Locate the cell with the specified text and output its (x, y) center coordinate. 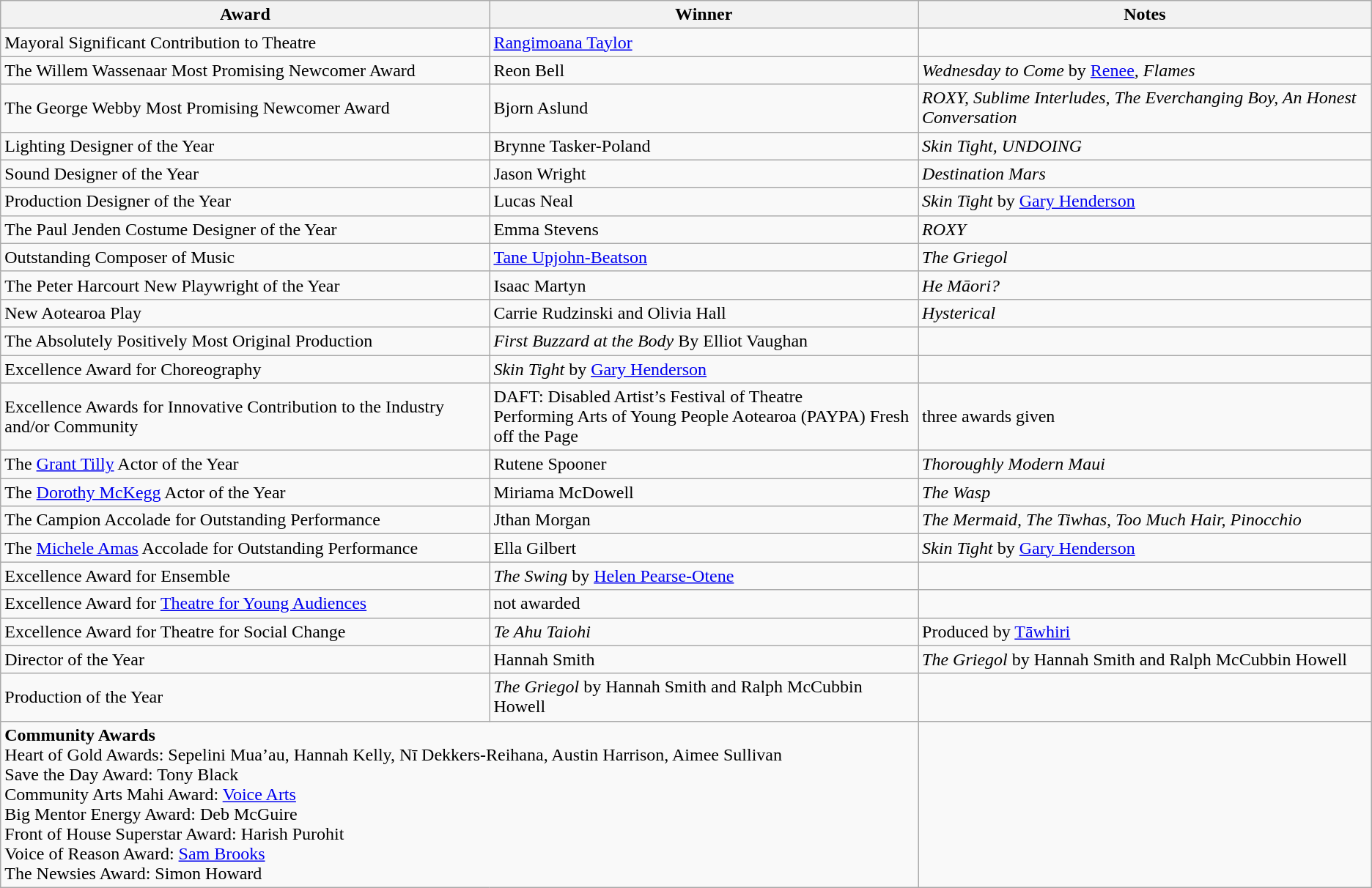
Emma Stevens (704, 229)
Rutene Spooner (704, 465)
New Aotearoa Play (245, 313)
The Swing by Helen Pearse-Otene (704, 576)
Notes (1145, 15)
The George Webby Most Promising Newcomer Award (245, 108)
not awarded (704, 604)
The Grant Tilly Actor of the Year (245, 465)
ROXY, Sublime Interludes, The Everchanging Boy, An Honest Conversation (1145, 108)
The Paul Jenden Costume Designer of the Year (245, 229)
Outstanding Composer of Music (245, 257)
Produced by Tāwhiri (1145, 632)
Reon Bell (704, 70)
The Willem Wassenaar Most Promising Newcomer Award (245, 70)
Skin Tight, UNDOING (1145, 146)
Mayoral Significant Contribution to Theatre (245, 42)
Excellence Awards for Innovative Contribution to the Industry and/or Community (245, 417)
Te Ahu Taiohi (704, 632)
Rangimoana Taylor (704, 42)
Excellence Award for Theatre for Young Audiences (245, 604)
Excellence Award for Ensemble (245, 576)
Hannah Smith (704, 659)
The Campion Accolade for Outstanding Performance (245, 520)
The Absolutely Positively Most Original Production (245, 341)
The Wasp (1145, 492)
The Griegol (1145, 257)
Winner (704, 15)
ROXY (1145, 229)
Ella Gilbert (704, 548)
Jason Wright (704, 174)
Jthan Morgan (704, 520)
The Peter Harcourt New Playwright of the Year (245, 285)
Production Designer of the Year (245, 201)
Sound Designer of the Year (245, 174)
Production of the Year (245, 698)
Isaac Martyn (704, 285)
Thoroughly Modern Maui (1145, 465)
Destination Mars (1145, 174)
Miriama McDowell (704, 492)
Director of the Year (245, 659)
The Mermaid, The Tiwhas, Too Much Hair, Pinocchio (1145, 520)
Brynne Tasker-Poland (704, 146)
He Māori? (1145, 285)
Carrie Rudzinski and Olivia Hall (704, 313)
Wednesday to Come by Renee, Flames (1145, 70)
The Dorothy McKegg Actor of the Year (245, 492)
Excellence Award for Choreography (245, 369)
Lighting Designer of the Year (245, 146)
Lucas Neal (704, 201)
three awards given (1145, 417)
Hysterical (1145, 313)
Tane Upjohn-Beatson (704, 257)
Bjorn Aslund (704, 108)
DAFT: Disabled Artist’s Festival of TheatrePerforming Arts of Young People Aotearoa (PAYPA) Fresh off the Page (704, 417)
The Michele Amas Accolade for Outstanding Performance (245, 548)
Award (245, 15)
Excellence Award for Theatre for Social Change (245, 632)
First Buzzard at the Body By Elliot Vaughan (704, 341)
